Capture the cell that displays the provided text and extract its [X, Y] central coordinate. 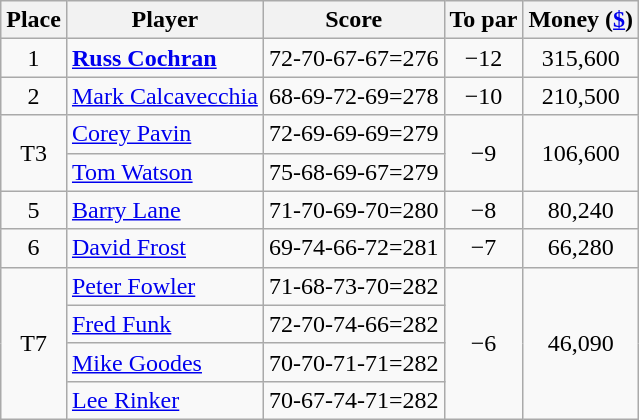
1 [34, 58]
−10 [484, 96]
72-70-74-66=282 [354, 324]
T7 [34, 343]
70-67-74-71=282 [354, 400]
Peter Fowler [164, 286]
T3 [34, 153]
71-70-69-70=280 [354, 210]
Tom Watson [164, 172]
46,090 [581, 343]
75-68-69-67=279 [354, 172]
71-68-73-70=282 [354, 286]
66,280 [581, 248]
106,600 [581, 153]
5 [34, 210]
210,500 [581, 96]
80,240 [581, 210]
Barry Lane [164, 210]
Russ Cochran [164, 58]
−12 [484, 58]
68-69-72-69=278 [354, 96]
To par [484, 20]
Lee Rinker [164, 400]
David Frost [164, 248]
Mark Calcavecchia [164, 96]
Corey Pavin [164, 134]
−9 [484, 153]
2 [34, 96]
69-74-66-72=281 [354, 248]
−8 [484, 210]
−7 [484, 248]
Score [354, 20]
Player [164, 20]
70-70-71-71=282 [354, 362]
Money ($) [581, 20]
72-69-69-69=279 [354, 134]
315,600 [581, 58]
Fred Funk [164, 324]
−6 [484, 343]
Place [34, 20]
72-70-67-67=276 [354, 58]
Mike Goodes [164, 362]
6 [34, 248]
